Output the [X, Y] coordinate of the center of the cell containing the given text.  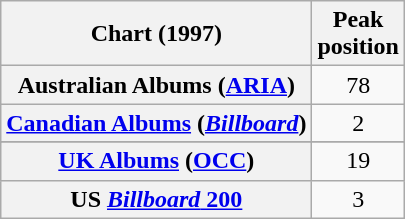
2 [358, 123]
US Billboard 200 [156, 199]
78 [358, 85]
Peakposition [358, 34]
3 [358, 199]
Chart (1997) [156, 34]
Australian Albums (ARIA) [156, 85]
19 [358, 161]
UK Albums (OCC) [156, 161]
Canadian Albums (Billboard) [156, 123]
